From the cell containing the given text, extract its center point as (x, y) coordinate. 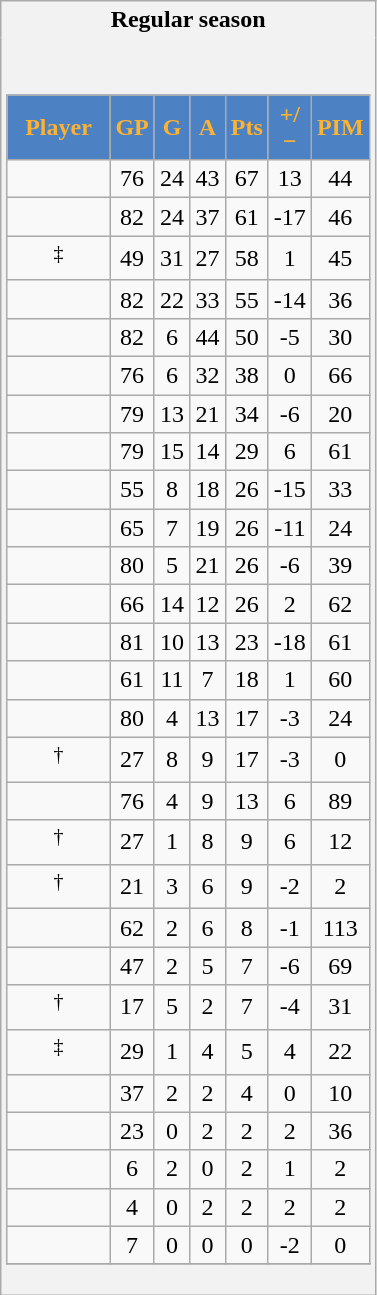
-15 (290, 490)
30 (340, 337)
-4 (290, 1008)
81 (132, 642)
11 (172, 680)
39 (340, 566)
PIM (340, 128)
Player (58, 128)
-11 (290, 528)
-5 (290, 337)
45 (340, 258)
49 (132, 258)
-1 (290, 928)
GP (132, 128)
69 (340, 966)
Regular season (188, 20)
113 (340, 928)
34 (246, 414)
3 (172, 886)
65 (132, 528)
-18 (290, 642)
47 (132, 966)
89 (340, 801)
50 (246, 337)
38 (246, 375)
67 (246, 179)
-14 (290, 299)
58 (246, 258)
46 (340, 217)
20 (340, 414)
-17 (290, 217)
A (208, 128)
19 (208, 528)
43 (208, 179)
Pts (246, 128)
15 (172, 452)
32 (208, 375)
60 (340, 680)
+/− (290, 128)
G (172, 128)
